Provide the [X, Y] coordinate of the cell's center where the given text is located.  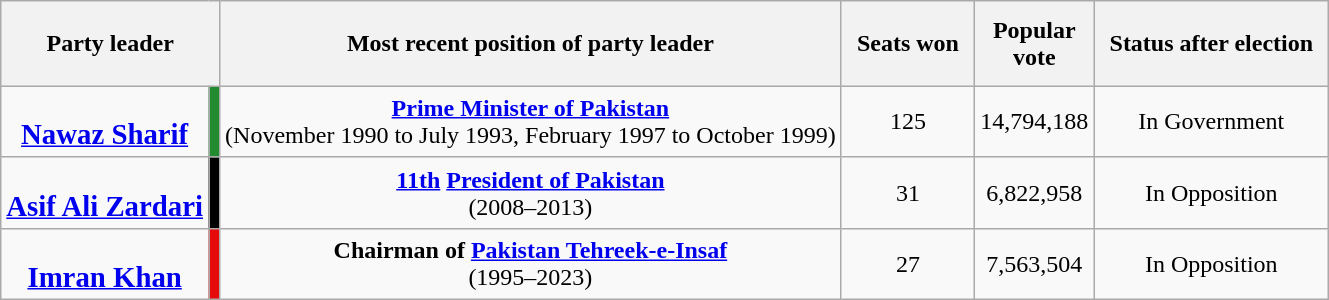
11th President of Pakistan(2008–2013) [531, 192]
125 [908, 122]
Most recent position of party leader [531, 44]
Asif Ali Zardari [105, 192]
Nawaz Sharif [105, 122]
31 [908, 192]
Chairman of Pakistan Tehreek-e-Insaf(1995–2023) [531, 264]
6,822,958 [1034, 192]
27 [908, 264]
7,563,504 [1034, 264]
Prime Minister of Pakistan(November 1990 to July 1993, February 1997 to October 1999) [531, 122]
Party leader [110, 44]
Imran Khan [105, 264]
In Government [1212, 122]
Seats won [908, 44]
Status after election [1212, 44]
Popularvote [1034, 44]
14,794,188 [1034, 122]
